From the cell containing the given text, extract its center point as (x, y) coordinate. 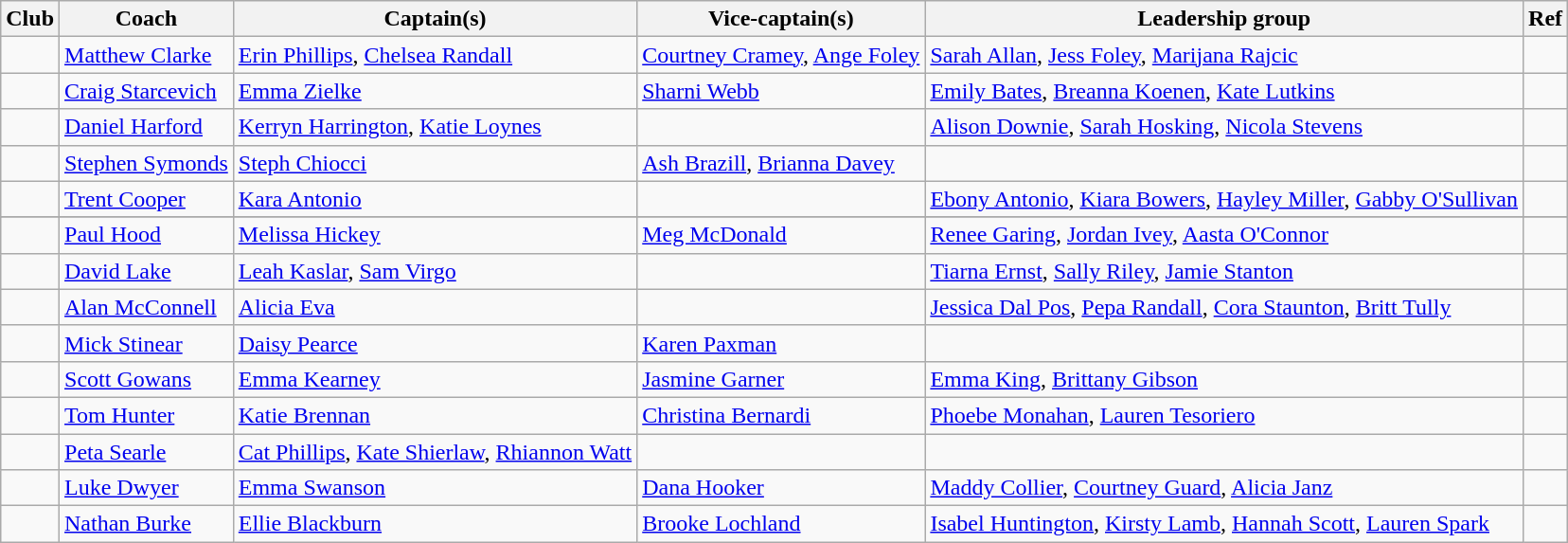
Nathan Burke (147, 524)
Emma King, Brittany Gibson (1224, 379)
Daniel Harford (147, 127)
Jasmine Garner (781, 379)
Kara Antonio (435, 199)
Tom Hunter (147, 415)
Craig Starcevich (147, 91)
Erin Phillips, Chelsea Randall (435, 55)
Ash Brazill, Brianna Davey (781, 163)
Alison Downie, Sarah Hosking, Nicola Stevens (1224, 127)
Tiarna Ernst, Sally Riley, Jamie Stanton (1224, 271)
Cat Phillips, Kate Shierlaw, Rhiannon Watt (435, 452)
Emma Swanson (435, 488)
Melissa Hickey (435, 235)
Scott Gowans (147, 379)
Sarah Allan, Jess Foley, Marijana Rajcic (1224, 55)
Courtney Cramey, Ange Foley (781, 55)
Alan McConnell (147, 307)
Ebony Antonio, Kiara Bowers, Hayley Miller, Gabby O'Sullivan (1224, 199)
Steph Chiocci (435, 163)
Coach (147, 19)
Emma Kearney (435, 379)
Leadership group (1224, 19)
Daisy Pearce (435, 343)
Peta Searle (147, 452)
Isabel Huntington, Kirsty Lamb, Hannah Scott, Lauren Spark (1224, 524)
Vice-captain(s) (781, 19)
Phoebe Monahan, Lauren Tesoriero (1224, 415)
Jessica Dal Pos, Pepa Randall, Cora Staunton, Britt Tully (1224, 307)
Luke Dwyer (147, 488)
David Lake (147, 271)
Trent Cooper (147, 199)
Dana Hooker (781, 488)
Renee Garing, Jordan Ivey, Aasta O'Connor (1224, 235)
Katie Brennan (435, 415)
Alicia Eva (435, 307)
Paul Hood (147, 235)
Karen Paxman (781, 343)
Brooke Lochland (781, 524)
Leah Kaslar, Sam Virgo (435, 271)
Stephen Symonds (147, 163)
Captain(s) (435, 19)
Christina Bernardi (781, 415)
Emily Bates, Breanna Koenen, Kate Lutkins (1224, 91)
Ref (1545, 19)
Ellie Blackburn (435, 524)
Sharni Webb (781, 91)
Emma Zielke (435, 91)
Kerryn Harrington, Katie Loynes (435, 127)
Club (30, 19)
Matthew Clarke (147, 55)
Maddy Collier, Courtney Guard, Alicia Janz (1224, 488)
Meg McDonald (781, 235)
Mick Stinear (147, 343)
